Identify which cell holds the provided text, then report its [X, Y] central coordinate. 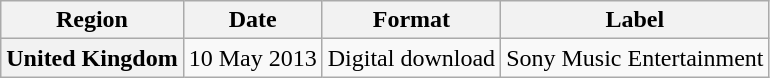
Label [635, 20]
United Kingdom [92, 58]
Date [252, 20]
Format [411, 20]
Digital download [411, 58]
Region [92, 20]
10 May 2013 [252, 58]
Sony Music Entertainment [635, 58]
